Pinpoint the cell where the given text exists, returning its [X, Y] midpoint coordinate. 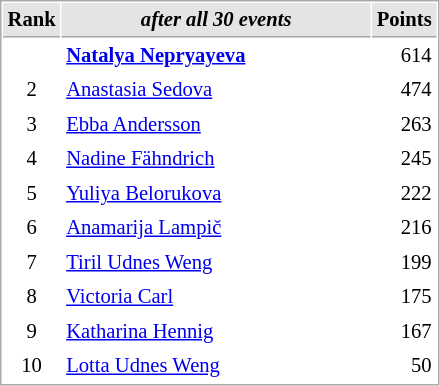
Victoria Carl [216, 296]
after all 30 events [216, 20]
Katharina Hennig [216, 332]
175 [404, 296]
199 [404, 262]
474 [404, 90]
167 [404, 332]
6 [32, 228]
Rank [32, 20]
9 [32, 332]
3 [32, 124]
Tiril Udnes Weng [216, 262]
Anastasia Sedova [216, 90]
Ebba Andersson [216, 124]
Lotta Udnes Weng [216, 366]
Anamarija Lampič [216, 228]
216 [404, 228]
50 [404, 366]
245 [404, 158]
Points [404, 20]
5 [32, 194]
Natalya Nepryayeva [216, 56]
Nadine Fähndrich [216, 158]
2 [32, 90]
10 [32, 366]
4 [32, 158]
263 [404, 124]
8 [32, 296]
Yuliya Belorukova [216, 194]
222 [404, 194]
614 [404, 56]
7 [32, 262]
